Return (X, Y) of the center of cell containing provided text 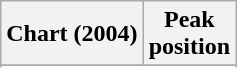
Chart (2004) (72, 34)
Peakposition (189, 34)
